Return [x, y] of the center of cell containing provided text 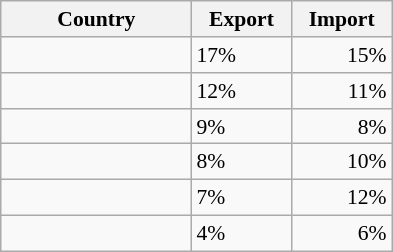
15% [342, 55]
17% [241, 55]
11% [342, 91]
9% [241, 126]
4% [241, 233]
Country [96, 19]
7% [241, 197]
6% [342, 233]
Import [342, 19]
10% [342, 162]
Export [241, 19]
